Scan for the cell matching the given text and deliver its (X, Y) coordinate at center. 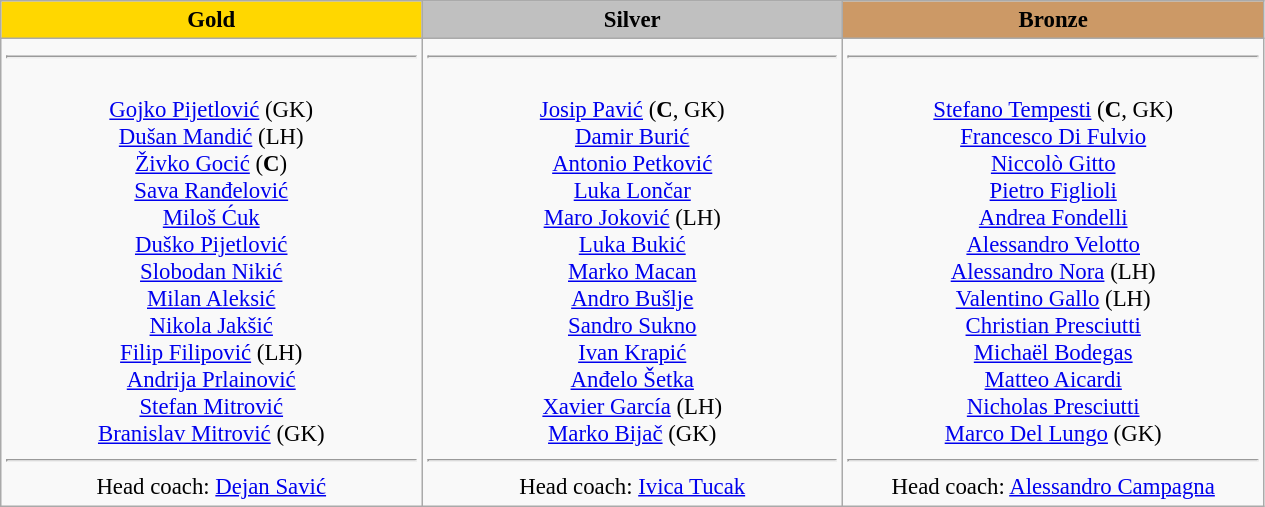
Gold (212, 20)
Silver (632, 20)
Bronze (1054, 20)
